Provide the [X, Y] coordinate of the cell's center where the given text is located.  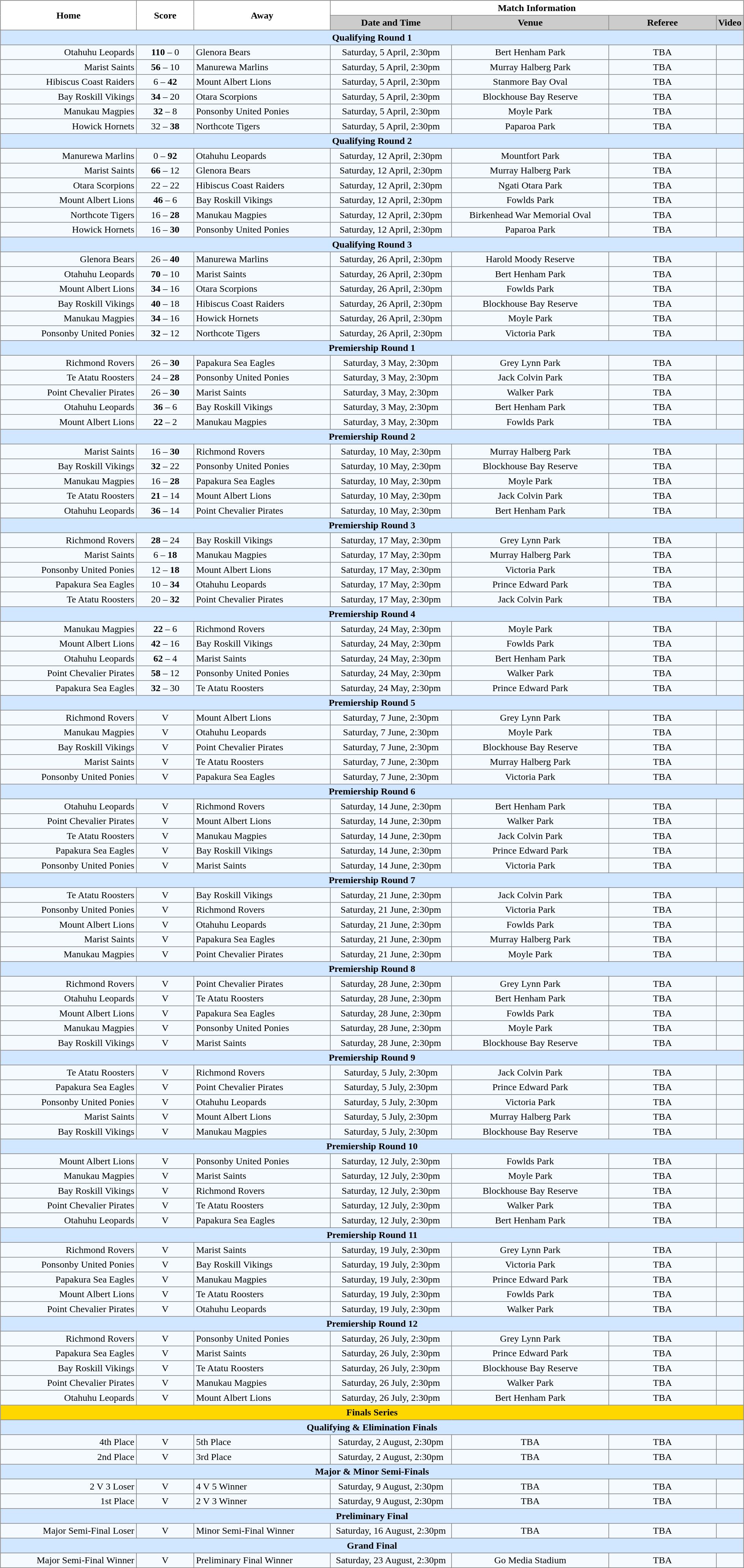
Preliminary Final Winner [262, 1561]
Video [730, 23]
0 – 92 [165, 156]
Away [262, 15]
4th Place [69, 1442]
Premiership Round 9 [372, 1058]
28 – 24 [165, 540]
2 V 3 Winner [262, 1501]
62 – 4 [165, 658]
2 V 3 Loser [69, 1486]
Major Semi-Final Winner [69, 1561]
26 – 40 [165, 259]
6 – 42 [165, 82]
22 – 6 [165, 629]
Saturday, 16 August, 2:30pm [391, 1531]
Qualifying Round 3 [372, 244]
Premiership Round 5 [372, 703]
Qualifying & Elimination Finals [372, 1427]
36 – 6 [165, 407]
34 – 20 [165, 97]
Premiership Round 10 [372, 1147]
Premiership Round 8 [372, 969]
Harold Moody Reserve [530, 259]
Match Information [537, 8]
Date and Time [391, 23]
2nd Place [69, 1457]
42 – 16 [165, 644]
Mountfort Park [530, 156]
Premiership Round 7 [372, 880]
58 – 12 [165, 673]
46 – 6 [165, 200]
20 – 32 [165, 599]
10 – 34 [165, 585]
6 – 18 [165, 555]
Minor Semi-Final Winner [262, 1531]
24 – 28 [165, 378]
Premiership Round 4 [372, 614]
Stanmore Bay Oval [530, 82]
4 V 5 Winner [262, 1486]
32 – 12 [165, 333]
Premiership Round 2 [372, 437]
22 – 2 [165, 422]
Qualifying Round 2 [372, 141]
21 – 14 [165, 496]
Major & Minor Semi-Finals [372, 1472]
Premiership Round 3 [372, 526]
Score [165, 15]
5th Place [262, 1442]
70 – 10 [165, 274]
32 – 38 [165, 126]
32 – 22 [165, 466]
32 – 30 [165, 688]
Go Media Stadium [530, 1561]
Venue [530, 23]
Qualifying Round 1 [372, 37]
22 – 22 [165, 185]
1st Place [69, 1501]
Finals Series [372, 1413]
Birkenhead War Memorial Oval [530, 215]
Referee [662, 23]
32 – 8 [165, 112]
40 – 18 [165, 304]
Premiership Round 1 [372, 348]
Premiership Round 11 [372, 1235]
Major Semi-Final Loser [69, 1531]
110 – 0 [165, 52]
Premiership Round 6 [372, 792]
3rd Place [262, 1457]
66 – 12 [165, 171]
Premiership Round 12 [372, 1324]
12 – 18 [165, 570]
56 – 10 [165, 67]
Home [69, 15]
Saturday, 23 August, 2:30pm [391, 1561]
Preliminary Final [372, 1516]
Grand Final [372, 1546]
Ngati Otara Park [530, 185]
36 – 14 [165, 511]
